Capture the cell that displays the provided text and extract its (X, Y) central coordinate. 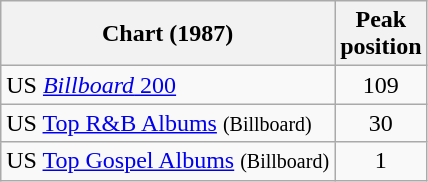
US Top R&B Albums (Billboard) (168, 123)
30 (381, 123)
US Billboard 200 (168, 85)
US Top Gospel Albums (Billboard) (168, 161)
Peakposition (381, 34)
1 (381, 161)
Chart (1987) (168, 34)
109 (381, 85)
